Locate the cell with the specified text and output its (X, Y) center coordinate. 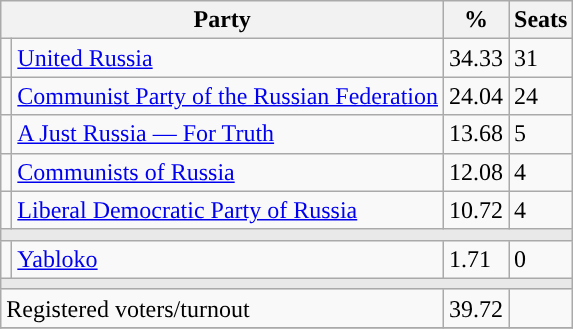
24.04 (476, 96)
% (476, 20)
Communist Party of the Russian Federation (228, 96)
A Just Russia — For Truth (228, 134)
13.68 (476, 134)
Liberal Democratic Party of Russia (228, 210)
31 (541, 58)
Communists of Russia (228, 172)
Registered voters/turnout (222, 308)
Seats (541, 20)
10.72 (476, 210)
1.71 (476, 259)
12.08 (476, 172)
5 (541, 134)
34.33 (476, 58)
24 (541, 96)
Party (222, 20)
0 (541, 259)
39.72 (476, 308)
Yabloko (228, 259)
United Russia (228, 58)
